Output the [X, Y] coordinate of the center of the cell containing the given text.  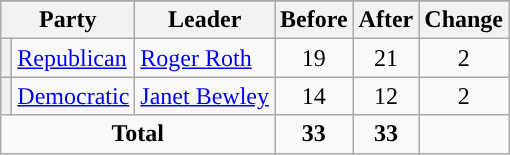
Republican [74, 58]
12 [386, 96]
21 [386, 58]
Leader [205, 20]
Party [68, 20]
Janet Bewley [205, 96]
Democratic [74, 96]
Change [464, 20]
Total [138, 134]
19 [314, 58]
Before [314, 20]
14 [314, 96]
After [386, 20]
Roger Roth [205, 58]
